Extract the (X, Y) coordinate from the center of the cell holding the provided text.  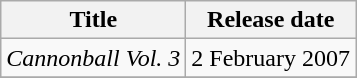
Cannonball Vol. 3 (94, 58)
2 February 2007 (271, 58)
Title (94, 20)
Release date (271, 20)
